Locate the cell with the specified text and output its (X, Y) center coordinate. 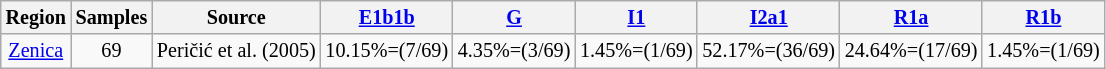
69 (112, 52)
I2a1 (768, 18)
52.17%=(36/69) (768, 52)
Zenica (36, 52)
Source (236, 18)
Region (36, 18)
Peričić et al. (2005) (236, 52)
E1b1b (387, 18)
G (514, 18)
24.64%=(17/69) (911, 52)
4.35%=(3/69) (514, 52)
Samples (112, 18)
R1b (1043, 18)
I1 (636, 18)
10.15%=(7/69) (387, 52)
R1a (911, 18)
